Return the [x, y] coordinate for the center point of the cell that contains the specified text.  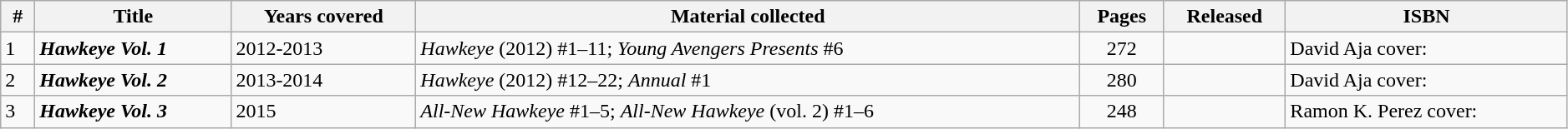
2013-2014 [324, 80]
2015 [324, 112]
Title [134, 17]
2012-2013 [324, 48]
ISBN [1427, 17]
Years covered [324, 17]
Hawkeye (2012) #12–22; Annual #1 [748, 80]
248 [1122, 112]
All-New Hawkeye #1–5; All-New Hawkeye (vol. 2) #1–6 [748, 112]
2 [18, 80]
Hawkeye (2012) #1–11; Young Avengers Presents #6 [748, 48]
# [18, 17]
3 [18, 112]
Hawkeye Vol. 2 [134, 80]
272 [1122, 48]
Hawkeye Vol. 3 [134, 112]
Pages [1122, 17]
Hawkeye Vol. 1 [134, 48]
Released [1225, 17]
280 [1122, 80]
Material collected [748, 17]
Ramon K. Perez cover: [1427, 112]
1 [18, 48]
